Find where the given text appears and provide that cell's center as [X, Y] coordinate. 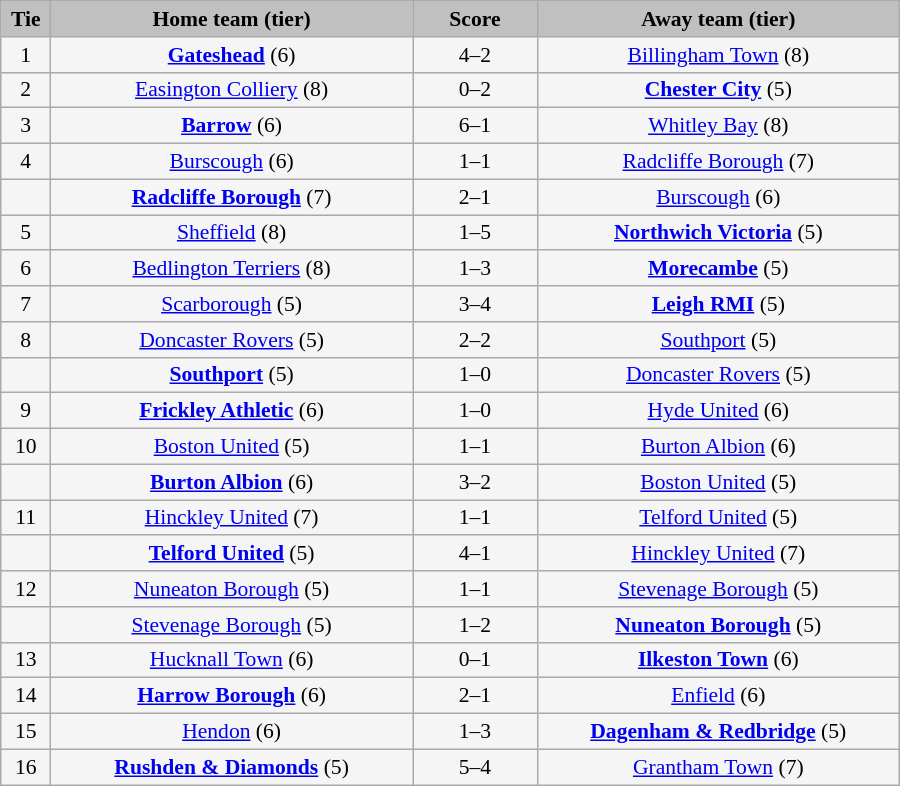
Morecambe (5) [718, 269]
Hendon (6) [232, 732]
1–5 [476, 233]
4 [26, 162]
Chester City (5) [718, 90]
10 [26, 447]
5 [26, 233]
Scarborough (5) [232, 304]
15 [26, 732]
Billingham Town (8) [718, 55]
4–1 [476, 554]
11 [26, 518]
6–1 [476, 126]
Whitley Bay (8) [718, 126]
9 [26, 411]
4–2 [476, 55]
Barrow (6) [232, 126]
3–4 [476, 304]
Northwich Victoria (5) [718, 233]
8 [26, 340]
Hyde United (6) [718, 411]
Harrow Borough (6) [232, 696]
Hucknall Town (6) [232, 660]
Leigh RMI (5) [718, 304]
1–2 [476, 625]
13 [26, 660]
Sheffield (8) [232, 233]
0–1 [476, 660]
12 [26, 589]
0–2 [476, 90]
Grantham Town (7) [718, 767]
Frickley Athletic (6) [232, 411]
Enfield (6) [718, 696]
Home team (tier) [232, 19]
Away team (tier) [718, 19]
Tie [26, 19]
Bedlington Terriers (8) [232, 269]
14 [26, 696]
Rushden & Diamonds (5) [232, 767]
1 [26, 55]
2–2 [476, 340]
7 [26, 304]
5–4 [476, 767]
Score [476, 19]
3 [26, 126]
Gateshead (6) [232, 55]
Ilkeston Town (6) [718, 660]
Easington Colliery (8) [232, 90]
16 [26, 767]
3–2 [476, 482]
Dagenham & Redbridge (5) [718, 732]
2 [26, 90]
6 [26, 269]
